Output the (X, Y) coordinate of the center of the cell containing the given text.  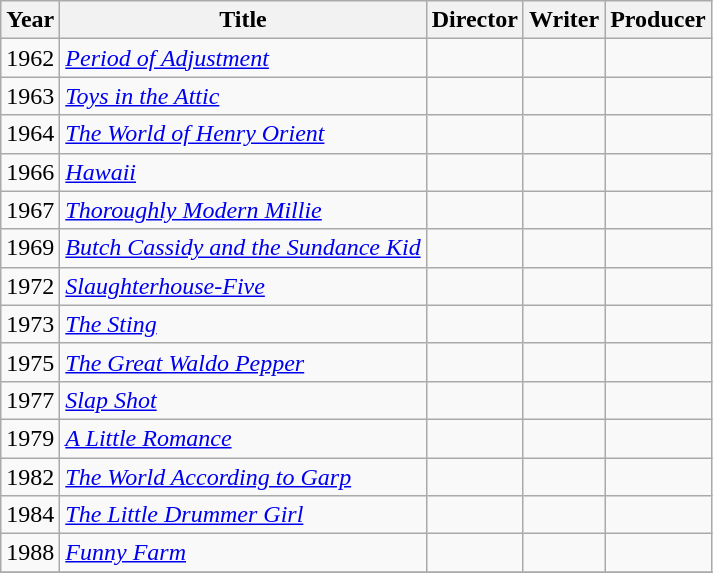
Period of Adjustment (243, 58)
1972 (30, 286)
Funny Farm (243, 553)
Slaughterhouse-Five (243, 286)
Writer (564, 20)
1962 (30, 58)
1973 (30, 324)
Hawaii (243, 172)
Thoroughly Modern Millie (243, 210)
The Little Drummer Girl (243, 515)
1984 (30, 515)
1982 (30, 477)
1966 (30, 172)
The Great Waldo Pepper (243, 362)
1975 (30, 362)
Title (243, 20)
1967 (30, 210)
Year (30, 20)
Producer (658, 20)
1964 (30, 134)
1988 (30, 553)
Director (474, 20)
The World of Henry Orient (243, 134)
1969 (30, 248)
1977 (30, 400)
The Sting (243, 324)
Butch Cassidy and the Sundance Kid (243, 248)
Slap Shot (243, 400)
1963 (30, 96)
1979 (30, 438)
Toys in the Attic (243, 96)
A Little Romance (243, 438)
The World According to Garp (243, 477)
